Scan for the cell matching the given text and deliver its [x, y] coordinate at center. 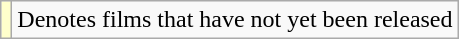
Denotes films that have not yet been released [235, 20]
